Extract the (X, Y) coordinate from the center of the cell holding the provided text.  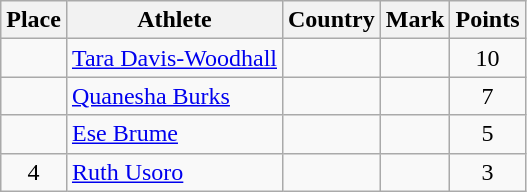
4 (34, 172)
Quanesha Burks (174, 96)
Points (488, 20)
5 (488, 134)
Country (331, 20)
3 (488, 172)
Ruth Usoro (174, 172)
Athlete (174, 20)
Place (34, 20)
10 (488, 58)
7 (488, 96)
Ese Brume (174, 134)
Tara Davis-Woodhall (174, 58)
Mark (415, 20)
